Capture the cell that displays the provided text and extract its (X, Y) central coordinate. 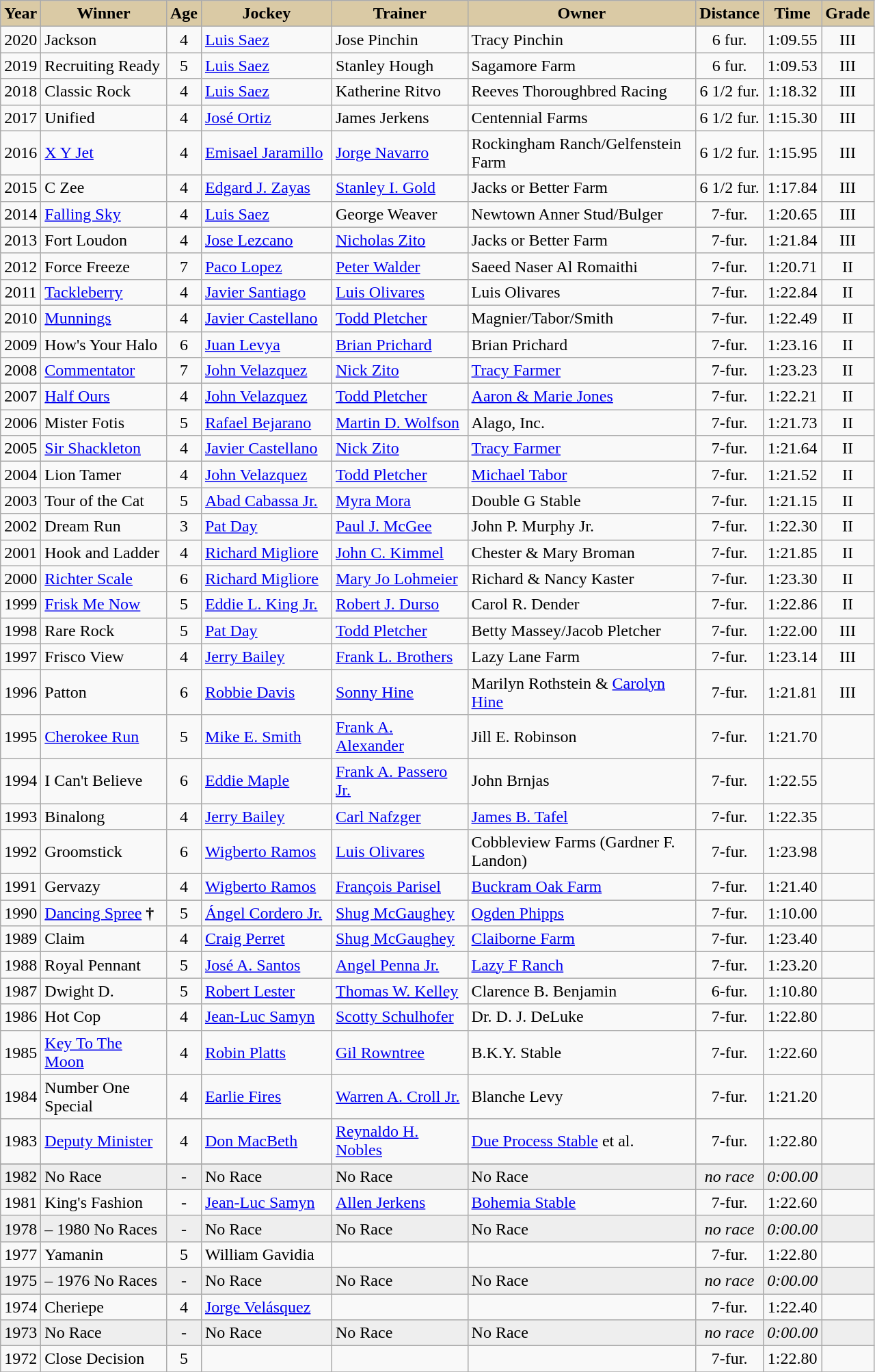
Frank A. Passero Jr. (399, 781)
1:09.53 (793, 66)
1:10.80 (793, 991)
Alago, Inc. (582, 423)
Patton (104, 692)
Lazy F Ranch (582, 965)
Binalong (104, 816)
José A. Santos (267, 965)
Jorge Velásquez (267, 1307)
1995 (21, 736)
Ángel Cordero Jr. (267, 913)
2005 (21, 449)
Jill E. Robinson (582, 736)
2020 (21, 40)
Number One Special (104, 1097)
Rafael Bejarano (267, 423)
Frisco View (104, 657)
Munnings (104, 318)
Nicholas Zito (399, 240)
1:23.20 (793, 965)
Aaron & Marie Jones (582, 397)
1975 (21, 1280)
Classic Rock (104, 92)
1:22.35 (793, 816)
Thomas W. Kelley (399, 991)
Dr. D. J. DeLuke (582, 1017)
Jockey (267, 14)
2002 (21, 527)
1972 (21, 1359)
1:23.30 (793, 579)
1997 (21, 657)
2000 (21, 579)
1:21.84 (793, 240)
James B. Tafel (582, 816)
Frank A. Alexander (399, 736)
1:21.40 (793, 887)
Tackleberry (104, 292)
Time (793, 14)
Owner (582, 14)
1:15.95 (793, 153)
1978 (21, 1228)
Earlie Fires (267, 1097)
Yamanin (104, 1254)
Buckram Oak Farm (582, 887)
Falling Sky (104, 214)
Distance (730, 14)
Myra Mora (399, 501)
B.K.Y. Stable (582, 1052)
Unified (104, 118)
2006 (21, 423)
1:22.40 (793, 1307)
1992 (21, 852)
Paul J. McGee (399, 527)
Carl Nafzger (399, 816)
Jorge Navarro (399, 153)
1983 (21, 1141)
1:21.85 (793, 553)
Stanley Hough (399, 66)
Scotty Schulhofer (399, 1017)
Rare Rock (104, 631)
Royal Pennant (104, 965)
John Brnjas (582, 781)
1:23.23 (793, 371)
Dream Run (104, 527)
Winner (104, 14)
Jackson (104, 40)
6-fur. (730, 991)
1993 (21, 816)
1:21.15 (793, 501)
Eddie L. King Jr. (267, 605)
1:23.16 (793, 344)
Mary Jo Lohmeier (399, 579)
2001 (21, 553)
2015 (21, 188)
Mister Fotis (104, 423)
Carol R. Dender (582, 605)
Due Process Stable et al. (582, 1141)
Trainer (399, 14)
James Jerkens (399, 118)
Stanley I. Gold (399, 188)
Centennial Farms (582, 118)
X Y Jet (104, 153)
Edgard J. Zayas (267, 188)
Jose Pinchin (399, 40)
Robert Lester (267, 991)
Katherine Ritvo (399, 92)
C Zee (104, 188)
2010 (21, 318)
Lazy Lane Farm (582, 657)
Sonny Hine (399, 692)
Key To The Moon (104, 1052)
1:21.64 (793, 449)
Newtown Anner Stud/Bulger (582, 214)
1:09.55 (793, 40)
Marilyn Rothstein & Carolyn Hine (582, 692)
Hot Cop (104, 1017)
Rockingham Ranch/Gelfenstein Farm (582, 153)
Peter Walder (399, 266)
Year (21, 14)
2012 (21, 266)
Sir Shackleton (104, 449)
Chester & Mary Broman (582, 553)
Craig Perret (267, 939)
1:20.65 (793, 214)
1:20.71 (793, 266)
Abad Cabassa Jr. (267, 501)
Commentator (104, 371)
John P. Murphy Jr. (582, 527)
Allen Jerkens (399, 1202)
Dancing Spree † (104, 913)
Robbie Davis (267, 692)
Reynaldo H. Nobles (399, 1141)
John C. Kimmel (399, 553)
Deputy Minister (104, 1141)
1990 (21, 913)
1:15.30 (793, 118)
Double G Stable (582, 501)
Tour of the Cat (104, 501)
1:18.32 (793, 92)
1999 (21, 605)
Warren A. Croll Jr. (399, 1097)
2016 (21, 153)
1:23.14 (793, 657)
1:22.49 (793, 318)
1:22.30 (793, 527)
Force Freeze (104, 266)
Lion Tamer (104, 475)
Close Decision (104, 1359)
3 (183, 527)
Cheriepe (104, 1307)
1:22.84 (793, 292)
1:22.55 (793, 781)
Groomstick (104, 852)
Robin Platts (267, 1052)
Betty Massey/Jacob Pletcher (582, 631)
Don MacBeth (267, 1141)
Javier Santiago (267, 292)
Bohemia Stable (582, 1202)
2003 (21, 501)
1:22.00 (793, 631)
Sagamore Farm (582, 66)
José Ortiz (267, 118)
1:21.20 (793, 1097)
– 1976 No Races (104, 1280)
1981 (21, 1202)
1977 (21, 1254)
Recruiting Ready (104, 66)
Emisael Jaramillo (267, 153)
2009 (21, 344)
1:23.98 (793, 852)
1996 (21, 692)
Frisk Me Now (104, 605)
1989 (21, 939)
Clarence B. Benjamin (582, 991)
How's Your Halo (104, 344)
1:21.73 (793, 423)
Martin D. Wolfson (399, 423)
1:21.81 (793, 692)
2011 (21, 292)
1998 (21, 631)
1985 (21, 1052)
I Can't Believe (104, 781)
Richter Scale (104, 579)
Paco Lopez (267, 266)
Reeves Thoroughbred Racing (582, 92)
Mike E. Smith (267, 736)
Gervazy (104, 887)
2004 (21, 475)
– 1980 No Races (104, 1228)
Half Ours (104, 397)
Fort Loudon (104, 240)
Ogden Phipps (582, 913)
2014 (21, 214)
Tracy Pinchin (582, 40)
Jose Lezcano (267, 240)
William Gavidia (267, 1254)
1:10.00 (793, 913)
2008 (21, 371)
Age (183, 14)
2018 (21, 92)
1988 (21, 965)
Gil Rowntree (399, 1052)
1994 (21, 781)
George Weaver (399, 214)
1:22.21 (793, 397)
1986 (21, 1017)
1:23.40 (793, 939)
1991 (21, 887)
1982 (21, 1176)
1:21.52 (793, 475)
1:17.84 (793, 188)
Saeed Naser Al Romaithi (582, 266)
1:21.70 (793, 736)
1987 (21, 991)
Blanche Levy (582, 1097)
Juan Levya (267, 344)
Magnier/Tabor/Smith (582, 318)
Robert J. Durso (399, 605)
2007 (21, 397)
Michael Tabor (582, 475)
Claiborne Farm (582, 939)
Hook and Ladder (104, 553)
François Parisel (399, 887)
Grade (848, 14)
Frank L. Brothers (399, 657)
Eddie Maple (267, 781)
Claim (104, 939)
1974 (21, 1307)
Cobbleview Farms (Gardner F. Landon) (582, 852)
2019 (21, 66)
Richard & Nancy Kaster (582, 579)
Angel Penna Jr. (399, 965)
Cherokee Run (104, 736)
1:22.86 (793, 605)
1984 (21, 1097)
Dwight D. (104, 991)
2017 (21, 118)
King's Fashion (104, 1202)
2013 (21, 240)
1973 (21, 1333)
